From the cell containing the given text, extract its center point as [x, y] coordinate. 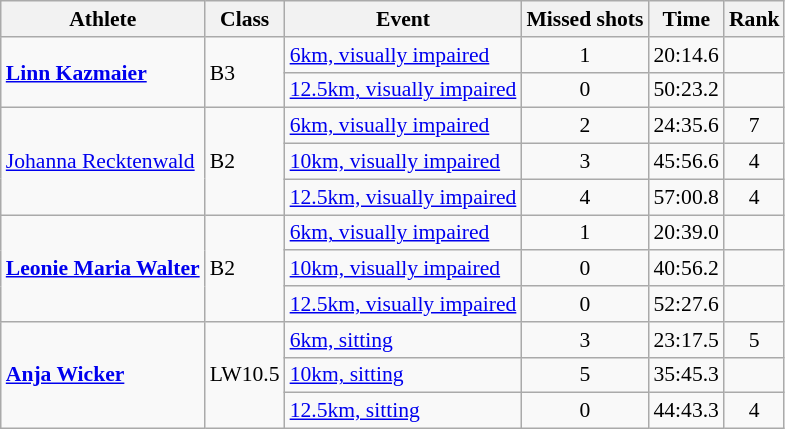
Missed shots [584, 19]
20:14.6 [686, 55]
40:56.2 [686, 269]
6km, sitting [404, 340]
Athlete [103, 19]
Johanna Recktenwald [103, 162]
7 [754, 126]
44:43.3 [686, 411]
10km, sitting [404, 375]
20:39.0 [686, 233]
35:45.3 [686, 375]
50:23.2 [686, 90]
Time [686, 19]
LW10.5 [245, 376]
24:35.6 [686, 126]
B3 [245, 72]
Event [404, 19]
23:17.5 [686, 340]
Rank [754, 19]
45:56.6 [686, 162]
2 [584, 126]
Leonie Maria Walter [103, 268]
52:27.6 [686, 304]
Anja Wicker [103, 376]
12.5km, sitting [404, 411]
Linn Kazmaier [103, 72]
57:00.8 [686, 197]
Class [245, 19]
